Output the [X, Y] coordinate of the center of the cell containing the given text.  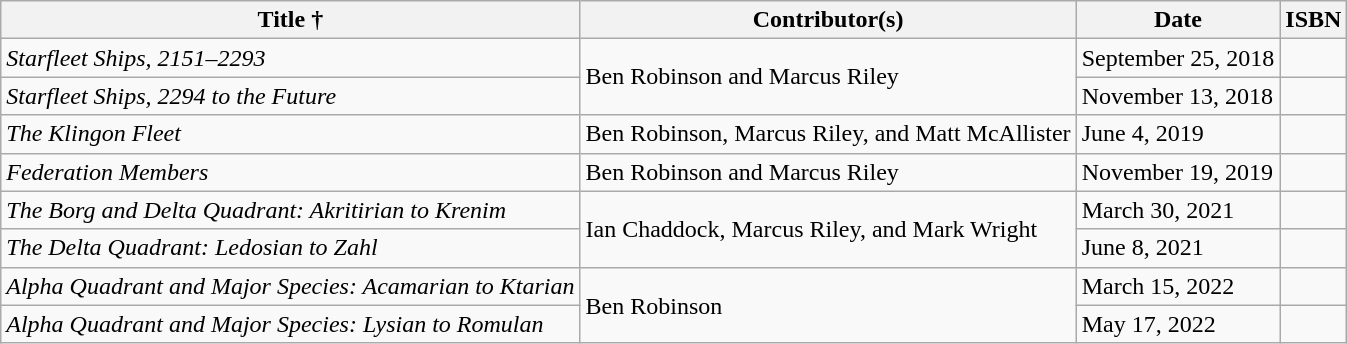
Alpha Quadrant and Major Species: Lysian to Romulan [290, 324]
March 15, 2022 [1178, 286]
June 8, 2021 [1178, 248]
The Delta Quadrant: Ledosian to Zahl [290, 248]
The Borg and Delta Quadrant: Akritirian to Krenim [290, 210]
ISBN [1314, 20]
Contributor(s) [828, 20]
Federation Members [290, 172]
Alpha Quadrant and Major Species: Acamarian to Ktarian [290, 286]
The Klingon Fleet [290, 134]
Ben Robinson [828, 305]
June 4, 2019 [1178, 134]
November 13, 2018 [1178, 96]
March 30, 2021 [1178, 210]
Ian Chaddock, Marcus Riley, and Mark Wright [828, 229]
Ben Robinson, Marcus Riley, and Matt McAllister [828, 134]
Title † [290, 20]
September 25, 2018 [1178, 58]
Date [1178, 20]
May 17, 2022 [1178, 324]
November 19, 2019 [1178, 172]
Starfleet Ships, 2294 to the Future [290, 96]
Starfleet Ships, 2151–2293 [290, 58]
